Find where the given text appears and provide that cell's center as [X, Y] coordinate. 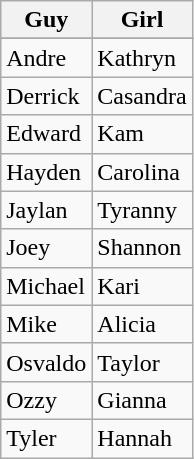
Alicia [142, 324]
Tyranny [142, 210]
Ozzy [46, 400]
Hannah [142, 438]
Michael [46, 286]
Gianna [142, 400]
Andre [46, 58]
Kari [142, 286]
Mike [46, 324]
Guy [46, 20]
Kam [142, 134]
Shannon [142, 248]
Tyler [46, 438]
Hayden [46, 172]
Osvaldo [46, 362]
Jaylan [46, 210]
Girl [142, 20]
Joey [46, 248]
Kathryn [142, 58]
Carolina [142, 172]
Taylor [142, 362]
Edward [46, 134]
Derrick [46, 96]
Casandra [142, 96]
